Return [X, Y] of the center of cell containing provided text 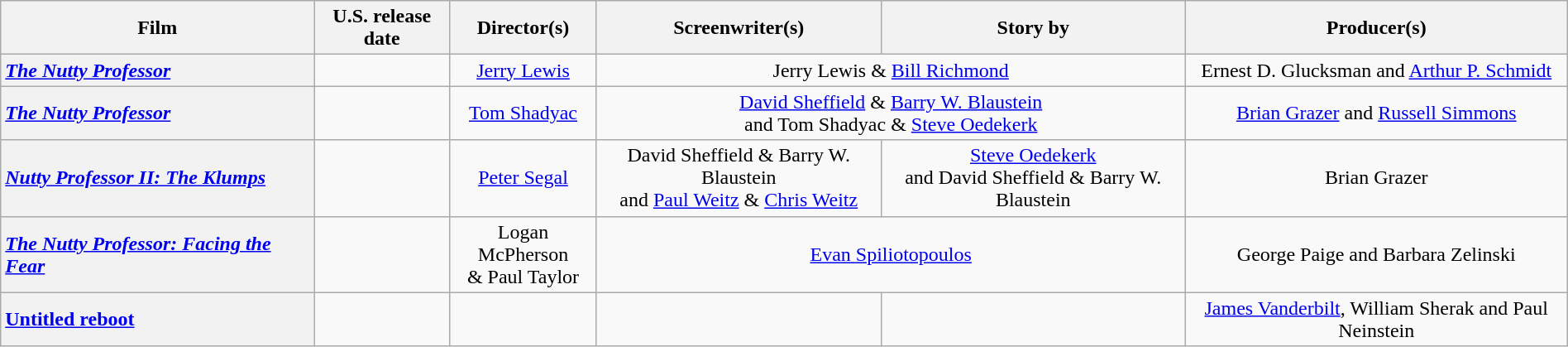
Jerry Lewis [523, 70]
Steve Oedekerk and David Sheffield & Barry W. Blaustein [1033, 178]
Screenwriter(s) [739, 28]
Story by [1033, 28]
Director(s) [523, 28]
David Sheffield & Barry W. Blaustein and Tom Shadyac & Steve Oedekerk [891, 113]
Untitled reboot [157, 320]
Brian Grazer [1376, 178]
Jerry Lewis & Bill Richmond [891, 70]
The Nutty Professor: Facing the Fear [157, 254]
Tom Shadyac [523, 113]
Producer(s) [1376, 28]
Logan McPherson & Paul Taylor [523, 254]
U.S. release date [382, 28]
George Paige and Barbara Zelinski [1376, 254]
Film [157, 28]
David Sheffield & Barry W. Blaustein and Paul Weitz & Chris Weitz [739, 178]
Brian Grazer and Russell Simmons [1376, 113]
James Vanderbilt, William Sherak and Paul Neinstein [1376, 320]
Peter Segal [523, 178]
Ernest D. Glucksman and Arthur P. Schmidt [1376, 70]
Nutty Professor II: The Klumps [157, 178]
Evan Spiliotopoulos [891, 254]
